Locate the cell with the specified text and output its [X, Y] center coordinate. 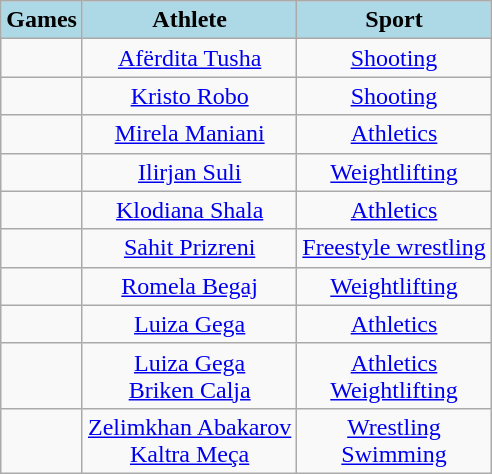
Klodiana Shala [189, 210]
Freestyle wrestling [394, 248]
Romela Begaj [189, 286]
Sport [394, 20]
WrestlingSwimming [394, 440]
Kristo Robo [189, 96]
Ilirjan Suli [189, 172]
Sahit Prizreni [189, 248]
Athlete [189, 20]
Luiza GegaBriken Calja [189, 376]
Zelimkhan AbakarovKaltra Meça [189, 440]
AthleticsWeightlifting [394, 376]
Mirela Maniani [189, 134]
Afërdita Tusha [189, 58]
Luiza Gega [189, 324]
Games [42, 20]
